Extract the [X, Y] coordinate from the center of the cell holding the provided text.  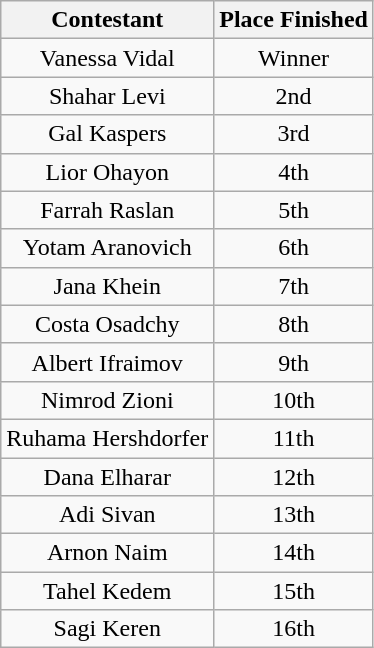
10th [294, 400]
Yotam Aranovich [108, 248]
16th [294, 629]
3rd [294, 134]
Nimrod Zioni [108, 400]
5th [294, 210]
6th [294, 248]
13th [294, 515]
Contestant [108, 20]
15th [294, 591]
Place Finished [294, 20]
Jana Khein [108, 286]
Shahar Levi [108, 96]
Winner [294, 58]
Dana Elharar [108, 477]
Arnon Naim [108, 553]
Albert Ifraimov [108, 362]
Lior Ohayon [108, 172]
Vanessa Vidal [108, 58]
4th [294, 172]
Adi Sivan [108, 515]
2nd [294, 96]
Farrah Raslan [108, 210]
8th [294, 324]
Ruhama Hershdorfer [108, 438]
14th [294, 553]
Costa Osadchy [108, 324]
11th [294, 438]
7th [294, 286]
9th [294, 362]
12th [294, 477]
Gal Kaspers [108, 134]
Tahel Kedem [108, 591]
Sagi Keren [108, 629]
